Find where the given text appears and provide that cell's center as (x, y) coordinate. 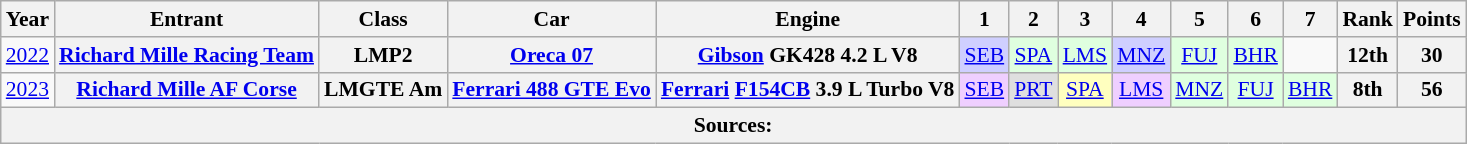
Sources: (734, 126)
Ferrari 488 GTE Evo (552, 90)
4 (1141, 19)
Rank (1368, 19)
12th (1368, 55)
Richard Mille AF Corse (186, 90)
2023 (28, 90)
Ferrari F154CB 3.9 L Turbo V8 (808, 90)
Gibson GK428 4.2 L V8 (808, 55)
5 (1199, 19)
6 (1256, 19)
LMGTE Am (383, 90)
Class (383, 19)
Car (552, 19)
2022 (28, 55)
Points (1432, 19)
PRT (1033, 90)
Engine (808, 19)
7 (1310, 19)
30 (1432, 55)
Entrant (186, 19)
1 (984, 19)
2 (1033, 19)
Year (28, 19)
56 (1432, 90)
Richard Mille Racing Team (186, 55)
8th (1368, 90)
3 (1086, 19)
LMP2 (383, 55)
Oreca 07 (552, 55)
